Determine the [X, Y] coordinate at the center of the cell enclosing the given text.  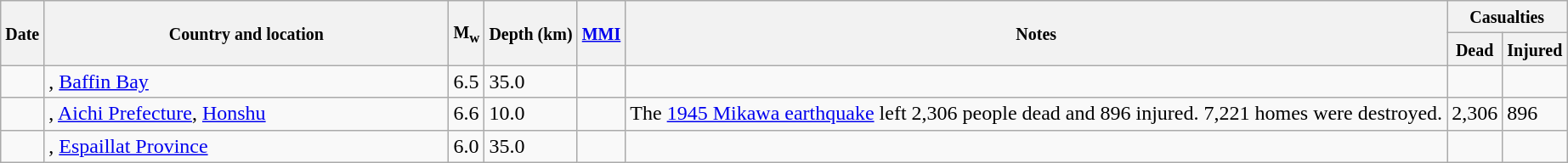
Date [22, 33]
2,306 [1475, 114]
Dead [1475, 49]
, Aichi Prefecture, Honshu [246, 114]
10.0 [530, 114]
The 1945 Mikawa earthquake left 2,306 people dead and 896 injured. 7,221 homes were destroyed. [1037, 114]
Injured [1535, 49]
MMI [602, 33]
, Espaillat Province [246, 146]
896 [1535, 114]
6.0 [467, 146]
Mw [467, 33]
6.5 [467, 81]
Depth (km) [530, 33]
Casualties [1508, 17]
, Baffin Bay [246, 81]
6.6 [467, 114]
Country and location [246, 33]
Notes [1037, 33]
